Return the [X, Y] coordinate for the center point of the cell that contains the specified text.  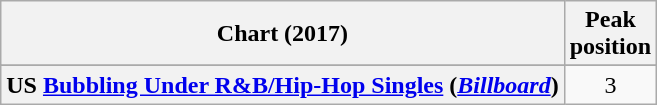
3 [610, 85]
US Bubbling Under R&B/Hip-Hop Singles (Billboard) [282, 85]
Peakposition [610, 34]
Chart (2017) [282, 34]
